Extract the (x, y) coordinate from the center of the cell holding the provided text.  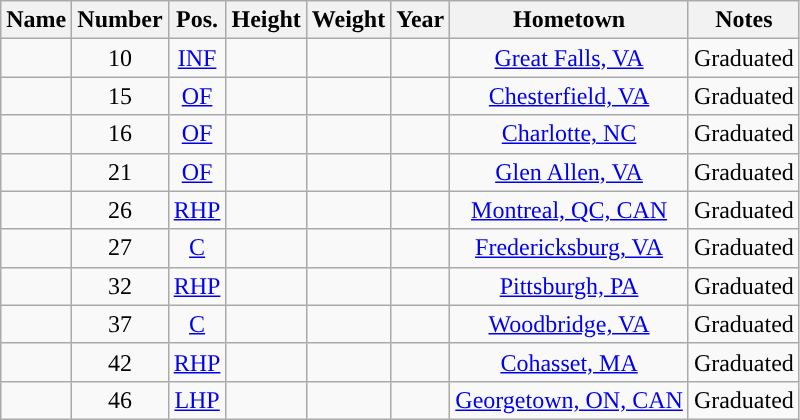
Montreal, QC, CAN (570, 210)
10 (120, 58)
LHP (197, 400)
16 (120, 134)
37 (120, 324)
Notes (744, 20)
Georgetown, ON, CAN (570, 400)
Height (266, 20)
15 (120, 96)
26 (120, 210)
Name (36, 20)
Pos. (197, 20)
Year (420, 20)
46 (120, 400)
42 (120, 362)
21 (120, 172)
Chesterfield, VA (570, 96)
32 (120, 286)
Pittsburgh, PA (570, 286)
27 (120, 248)
Great Falls, VA (570, 58)
Glen Allen, VA (570, 172)
Weight (348, 20)
Woodbridge, VA (570, 324)
Charlotte, NC (570, 134)
Number (120, 20)
Hometown (570, 20)
Fredericksburg, VA (570, 248)
INF (197, 58)
Cohasset, MA (570, 362)
